Pinpoint the cell where the given text exists, returning its (x, y) midpoint coordinate. 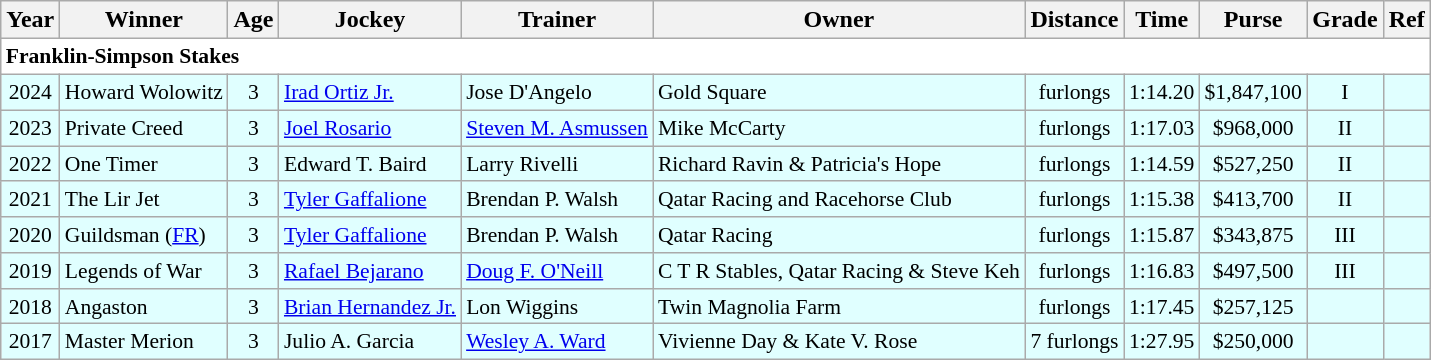
Richard Ravin & Patricia's Hope (839, 164)
Vivienne Day & Kate V. Rose (839, 342)
Private Creed (144, 128)
Grade (1345, 20)
Legends of War (144, 271)
Mike McCarty (839, 128)
1:17.03 (1162, 128)
Lon Wiggins (557, 306)
$257,125 (1252, 306)
$1,847,100 (1252, 92)
Ref (1406, 20)
The Lir Jet (144, 199)
Irad Ortiz Jr. (370, 92)
7 furlongs (1074, 342)
Qatar Racing (839, 235)
Doug F. O'Neill (557, 271)
Edward T. Baird (370, 164)
1:15.87 (1162, 235)
$250,000 (1252, 342)
2021 (30, 199)
Master Merion (144, 342)
Winner (144, 20)
Jose D'Angelo (557, 92)
2017 (30, 342)
1:17.45 (1162, 306)
Purse (1252, 20)
Distance (1074, 20)
Howard Wolowitz (144, 92)
Angaston (144, 306)
2022 (30, 164)
$527,250 (1252, 164)
2023 (30, 128)
$343,875 (1252, 235)
Year (30, 20)
2018 (30, 306)
Jockey (370, 20)
Joel Rosario (370, 128)
Gold Square (839, 92)
1:15.38 (1162, 199)
1:14.20 (1162, 92)
Time (1162, 20)
Franklin-Simpson Stakes (716, 57)
Rafael Bejarano (370, 271)
Age (254, 20)
Steven M. Asmussen (557, 128)
Larry Rivelli (557, 164)
$497,500 (1252, 271)
Guildsman (FR) (144, 235)
Owner (839, 20)
Twin Magnolia Farm (839, 306)
Julio A. Garcia (370, 342)
Brian Hernandez Jr. (370, 306)
2024 (30, 92)
I (1345, 92)
$413,700 (1252, 199)
C T R Stables, Qatar Racing & Steve Keh (839, 271)
1:14.59 (1162, 164)
Qatar Racing and Racehorse Club (839, 199)
Trainer (557, 20)
2019 (30, 271)
1:27.95 (1162, 342)
One Timer (144, 164)
1:16.83 (1162, 271)
Wesley A. Ward (557, 342)
2020 (30, 235)
$968,000 (1252, 128)
